Determine the (X, Y) coordinate at the center of the cell enclosing the given text.  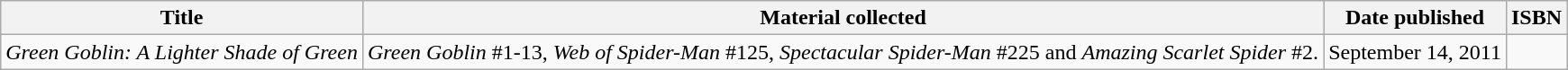
Material collected (843, 18)
Date published (1415, 18)
ISBN (1536, 18)
Green Goblin #1-13, Web of Spider-Man #125, Spectacular Spider-Man #225 and Amazing Scarlet Spider #2. (843, 52)
September 14, 2011 (1415, 52)
Title (182, 18)
Green Goblin: A Lighter Shade of Green (182, 52)
